From the cell containing the given text, extract its center point as (X, Y) coordinate. 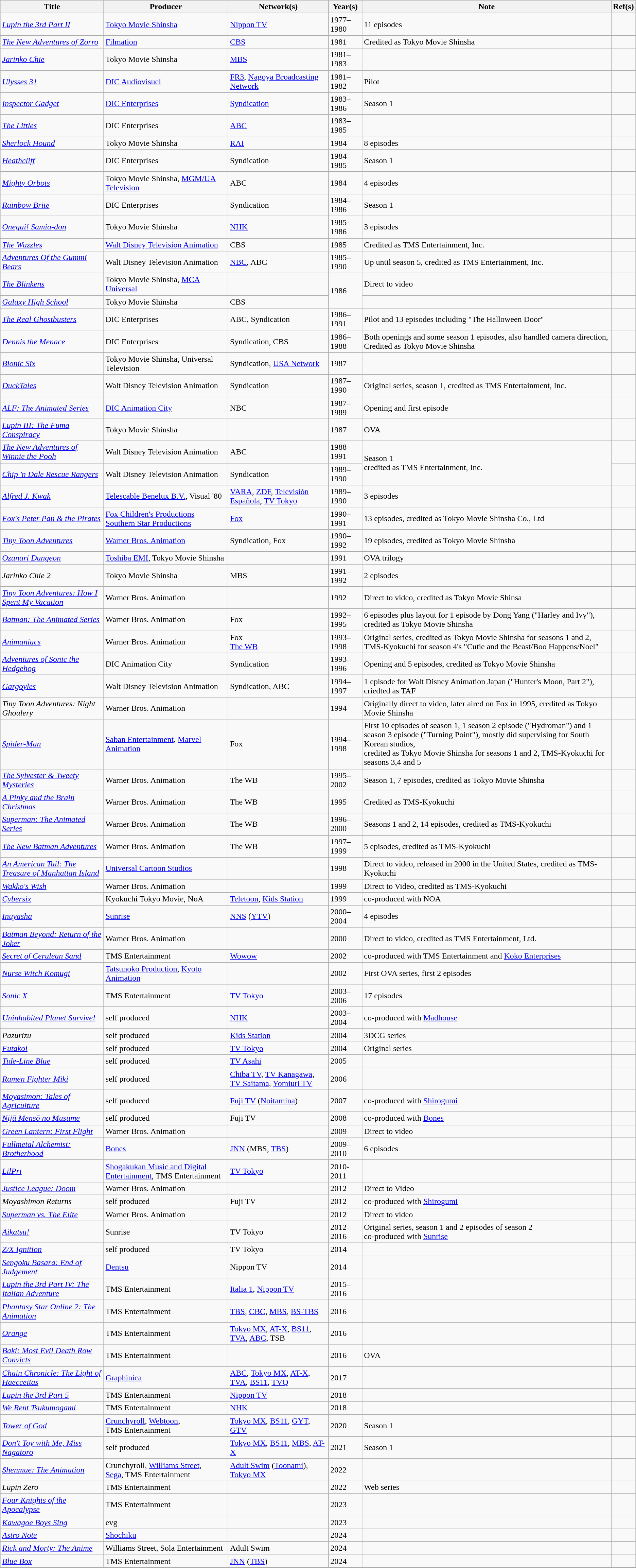
1977–1980 (345, 24)
Tokyo Movie Shinsha, MGM/UA Television (166, 183)
The New Batman Adventures (52, 846)
Tatsunoko Production, Kyoto Animation (166, 973)
LilPri (52, 1171)
1986–1988 (345, 341)
1992–1995 (345, 620)
Batman: The Animated Series (52, 620)
Sonic X (52, 996)
Filmation (166, 42)
The Blinkens (52, 284)
1984–1986 (345, 205)
Spider-Man (52, 744)
1993–1998 (345, 642)
Justice League: Doom (52, 1188)
Adventures of Sonic the Hedgehog (52, 664)
Mighty Orbots (52, 183)
1986 (345, 291)
JNN (MBS, TBS) (278, 1149)
1998 (345, 868)
Telescable Benelux B.V., Visual '80 (166, 496)
evg (166, 1522)
Opening and 5 episodes, credited as Tokyo Movie Shinsha (487, 664)
1984–1985 (345, 160)
Adventures Of the Gummi Bears (52, 262)
Kawagoe Boys Sing (52, 1522)
Astro Note (52, 1535)
Tide-Line Blue (52, 1061)
Uninhabited Planet Survive! (52, 1018)
Nijū Mensō no Musume (52, 1118)
The Wuzzles (52, 244)
Tiny Toon Adventures: Night Ghoulery (52, 708)
Tiny Toon Adventures (52, 540)
Baki: Most Evil Death Row Convicts (52, 1356)
Animaniacs (52, 642)
1992 (345, 598)
Sengoku Basara: End of Judgement (52, 1267)
Graphinica (166, 1377)
A Pinky and the Brain Christmas (52, 802)
2015–2016 (345, 1289)
2006 (345, 1079)
2007 (345, 1101)
Gargoyles (52, 686)
co-produced with Madhouse (487, 1018)
Tokyo MX, BS11, GYT, GTV (278, 1426)
Bionic Six (52, 364)
Toshiba EMI, Tokyo Movie Shinsha (166, 558)
Kids Station (278, 1035)
Lupin the 3rd Part IV: The Italian Adventure (52, 1289)
2021 (345, 1447)
Ref(s) (623, 7)
ABC, Tokyo MX, AT-X, TVA, BS11, TVQ (278, 1377)
DIC Audiovisuel (166, 82)
Fullmetal Alchemist: Brotherhood (52, 1149)
1996–2000 (345, 824)
Onegai! Samia-don (52, 227)
Tokyo Movie Shinsha, MCA Universal (166, 284)
1994–1998 (345, 744)
Shochiku (166, 1535)
Wakko's Wish (52, 886)
Jarinko Chie 2 (52, 575)
1983–1985 (345, 126)
Seasons 1 and 2, 14 episodes, credited as TMS-Kyokuchi (487, 824)
Dennis the Menace (52, 341)
Nurse Witch Komugi (52, 973)
2009 (345, 1131)
OVA trilogy (487, 558)
Credited as Tokyo Movie Shinsha (487, 42)
Tower of God (52, 1426)
Syndication, CBS (278, 341)
1990–1992 (345, 540)
Season 1, 7 episodes, credited as Tokyo Movie Shinsha (487, 780)
Year(s) (345, 7)
Original series, season 1, credited as TMS Entertainment, Inc. (487, 385)
Inspector Gadget (52, 103)
Don't Toy with Me, Miss Nagatoro (52, 1447)
JNN (TBS) (278, 1561)
Alfred J. Kwak (52, 496)
Ramen Fighter Miki (52, 1079)
Opening and first episode (487, 408)
Original series, credited as Tokyo Movie Shinsha for seasons 1 and 2, TMS-Kyokuchi for season 4's "Cutie and the Beast/Boo Happens/Noel" (487, 642)
Moyashimon Returns (52, 1201)
Universal Cartoon Studios (166, 868)
1981 (345, 42)
co-produced with Bones (487, 1118)
Lupin the 3rd Part II (52, 24)
Bones (166, 1149)
1981–1982 (345, 82)
Network(s) (278, 7)
Secret of Cerulean Sand (52, 956)
Originally direct to video, later aired on Fox in 1995, credited as Tokyo Movie Shinsha (487, 708)
Season 1credited as TMS Entertainment, Inc. (487, 463)
Title (52, 7)
co-produced with TMS Entertainment and Koko Enterprises (487, 956)
Crunchyroll, Webtoon,TMS Entertainment (166, 1426)
Four Knights of the Apocalypse (52, 1504)
Producer (166, 7)
ABC, Syndication (278, 320)
Fox Children's ProductionsSouthern Star Productions (166, 518)
We Rent Tsukumogami (52, 1408)
Web series (487, 1487)
1991–1992 (345, 575)
1991 (345, 558)
Williams Street, Sola Entertainment (166, 1548)
Direct to video, released in 2000 in the United States, credited as TMS-Kyokuchi (487, 868)
1981–1983 (345, 59)
1997–1999 (345, 846)
Italia 1, Nippon TV (278, 1289)
1 episode for Walt Disney Animation Japan ("Hunter's Moon, Part 2"), criedted as TAF (487, 686)
Lupin Zero (52, 1487)
Adult Swim (278, 1548)
6 episodes plus layout for 1 episode by Dong Yang ("Harley and Ivy"), credited as Tokyo Movie Shinsha (487, 620)
2003–2006 (345, 996)
2009–2010 (345, 1149)
NNS (YTV) (278, 916)
VARA, ZDF, Televisión Española, TV Tokyo (278, 496)
Teletoon, Kids Station (278, 899)
Chip 'n Dale Rescue Rangers (52, 474)
Shogakukan Music and Digital Entertainment, TMS Entertainment (166, 1171)
13 episodes, credited as Tokyo Movie Shinsha Co., Ltd (487, 518)
Lupin the 3rd Part 5 (52, 1395)
Blue Box (52, 1561)
2012–2016 (345, 1232)
Tokyo MX, AT-X, BS11, TVA, ABC, TSB (278, 1333)
The Littles (52, 126)
Rainbow Brite (52, 205)
Kyokuchi Tokyo Movie, NoA (166, 899)
Wowow (278, 956)
2000–2004 (345, 916)
11 episodes (487, 24)
Tokyo MX, BS11, MBS, AT-X (278, 1447)
1993–1996 (345, 664)
6 episodes (487, 1149)
Pazurizu (52, 1035)
Pilot and 13 episodes including "The Halloween Door" (487, 320)
2008 (345, 1118)
Superman vs. The Elite (52, 1214)
1985-1986 (345, 227)
Direct to video, credited as TMS Entertainment, Ltd. (487, 938)
2017 (345, 1377)
1987–1989 (345, 408)
Crunchyroll, Williams Street,Sega, TMS Entertainment (166, 1470)
Credited as TMS-Kyokuchi (487, 802)
The Real Ghostbusters (52, 320)
Lupin III: The Fuma Conspiracy (52, 430)
1990–1991 (345, 518)
2010-2011 (345, 1171)
FR3, Nagoya Broadcasting Network (278, 82)
Cybersix (52, 899)
1994 (345, 708)
Direct to video, credited as Tokyo Movie Shinsa (487, 598)
Original series (487, 1048)
5 episodes, credited as TMS-Kyokuchi (487, 846)
Dentsu (166, 1267)
Green Lantern: First Flight (52, 1131)
Chiba TV, TV Kanagawa, TV Saitama, Yomiuri TV (278, 1079)
Syndication, ABC (278, 686)
The Sylvester & Tweety Mysteries (52, 780)
Rick and Morty: The Anime (52, 1548)
2003–2004 (345, 1018)
Direct to Video, credited as TMS-Kyokuchi (487, 886)
Inuyasha (52, 916)
Pilot (487, 82)
Chain Chronicle: The Light of Haecceitas (52, 1377)
Up until season 5, credited as TMS Entertainment, Inc. (487, 262)
Syndication, USA Network (278, 364)
1983–1986 (345, 103)
Superman: The Animated Series (52, 824)
1986–1991 (345, 320)
DuckTales (52, 385)
Aikatsu! (52, 1232)
Shenmue: The Animation (52, 1470)
2 episodes (487, 575)
The New Adventures of Winnie the Pooh (52, 452)
co-produced with NOA (487, 899)
19 episodes, credited as Tokyo Movie Shinsha (487, 540)
Tokyo Movie Shinsha, Universal Television (166, 364)
Adult Swim (Toonami),Tokyo MX (278, 1470)
First OVA series, first 2 episodes (487, 973)
Jarinko Chie (52, 59)
NBC, ABC (278, 262)
Note (487, 7)
8 episodes (487, 143)
Futakoi (52, 1048)
1985–1990 (345, 262)
Original series, season 1 and 2 episodes of season 2co-produced with Sunrise (487, 1232)
Phantasy Star Online 2: The Animation (52, 1311)
Both openings and some season 1 episodes, also handled camera direction, Credited as Tokyo Movie Shinsha (487, 341)
TV Asahi (278, 1061)
2005 (345, 1061)
1994–1997 (345, 686)
Tiny Toon Adventures: How I Spent My Vacation (52, 598)
Fuji TV (Noitamina) (278, 1101)
ALF: The Animated Series (52, 408)
Ozanari Dungeon (52, 558)
Batman Beyond: Return of the Joker (52, 938)
Syndication, Fox (278, 540)
3DCG series (487, 1035)
NBC (278, 408)
1988–1991 (345, 452)
Ulysses 31 (52, 82)
Sherlock Hound (52, 143)
Saban Entertainment, Marvel Animation (166, 744)
1985 (345, 244)
Fox's Peter Pan & the Pirates (52, 518)
1987–1990 (345, 385)
RAI (278, 143)
1995 (345, 802)
TBS, CBC, MBS, BS-TBS (278, 1311)
An American Tail: The Treasure of Manhattan Island (52, 868)
Credited as TMS Entertainment, Inc. (487, 244)
2020 (345, 1426)
Orange (52, 1333)
17 episodes (487, 996)
Galaxy High School (52, 302)
FoxThe WB (278, 642)
1995–2002 (345, 780)
The New Adventures of Zorro (52, 42)
Z/X Ignition (52, 1250)
2000 (345, 938)
Direct to Video (487, 1188)
Heathcliff (52, 160)
Moyasimon: Tales of Agriculture (52, 1101)
